From the cell containing the given text, extract its center point as [x, y] coordinate. 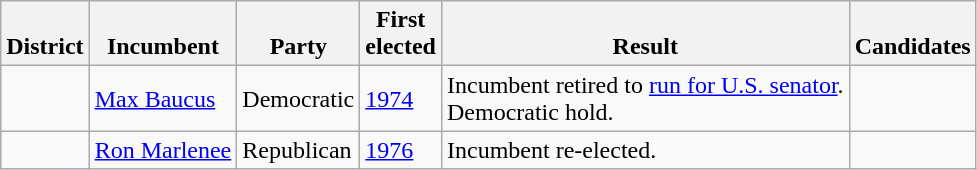
Incumbent [163, 34]
Party [298, 34]
Candidates [912, 34]
District [45, 34]
Ron Marlenee [163, 150]
Max Baucus [163, 98]
Result [645, 34]
1976 [401, 150]
1974 [401, 98]
Firstelected [401, 34]
Incumbent re-elected. [645, 150]
Republican [298, 150]
Incumbent retired to run for U.S. senator.Democratic hold. [645, 98]
Democratic [298, 98]
